Output the (x, y) coordinate of the center of the cell containing the given text.  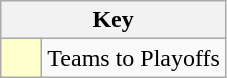
Key (114, 20)
Teams to Playoffs (134, 58)
